Determine the (X, Y) coordinate at the center of the cell enclosing the given text.  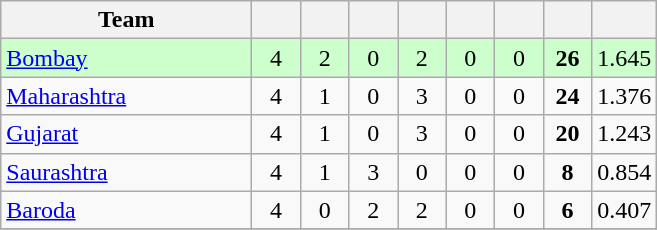
Baroda (126, 210)
6 (568, 210)
1.243 (624, 134)
Saurashtra (126, 172)
1.645 (624, 58)
8 (568, 172)
20 (568, 134)
Gujarat (126, 134)
0.407 (624, 210)
1.376 (624, 96)
Bombay (126, 58)
Team (126, 20)
24 (568, 96)
0.854 (624, 172)
26 (568, 58)
Maharashtra (126, 96)
